Provide the (x, y) coordinate of the cell's center where the given text is located.  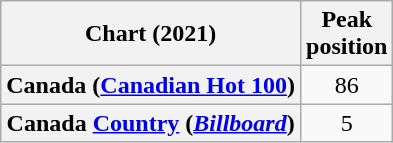
Canada (Canadian Hot 100) (151, 85)
86 (347, 85)
5 (347, 123)
Canada Country (Billboard) (151, 123)
Chart (2021) (151, 34)
Peakposition (347, 34)
